Return the (X, Y) coordinate for the center point of the cell that contains the specified text.  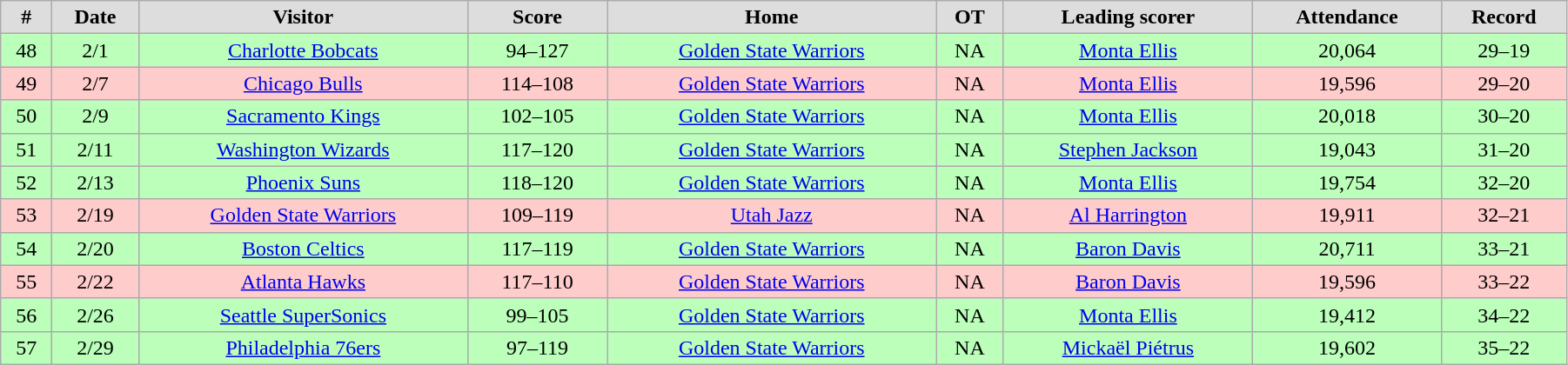
109–119 (538, 216)
Score (538, 17)
30–20 (1504, 116)
32–20 (1504, 182)
57 (26, 348)
Al Harrington (1128, 216)
20,711 (1347, 249)
19,911 (1347, 216)
117–120 (538, 149)
117–119 (538, 249)
2/7 (96, 83)
53 (26, 216)
32–21 (1504, 216)
49 (26, 83)
Chicago Bulls (303, 83)
114–108 (538, 83)
19,043 (1347, 149)
35–22 (1504, 348)
Atlanta Hawks (303, 282)
97–119 (538, 348)
Washington Wizards (303, 149)
2/1 (96, 50)
102–105 (538, 116)
Record (1504, 17)
29–20 (1504, 83)
Sacramento Kings (303, 116)
Utah Jazz (772, 216)
Seattle SuperSonics (303, 315)
55 (26, 282)
Mickaël Piétrus (1128, 348)
33–21 (1504, 249)
29–19 (1504, 50)
Visitor (303, 17)
33–22 (1504, 282)
# (26, 17)
50 (26, 116)
94–127 (538, 50)
19,602 (1347, 348)
48 (26, 50)
56 (26, 315)
2/26 (96, 315)
118–120 (538, 182)
Stephen Jackson (1128, 149)
2/13 (96, 182)
52 (26, 182)
2/9 (96, 116)
99–105 (538, 315)
2/29 (96, 348)
51 (26, 149)
OT (969, 17)
19,754 (1347, 182)
2/19 (96, 216)
Phoenix Suns (303, 182)
Philadelphia 76ers (303, 348)
Leading scorer (1128, 17)
20,018 (1347, 116)
117–110 (538, 282)
20,064 (1347, 50)
2/22 (96, 282)
19,412 (1347, 315)
31–20 (1504, 149)
Date (96, 17)
Home (772, 17)
2/11 (96, 149)
Boston Celtics (303, 249)
Charlotte Bobcats (303, 50)
54 (26, 249)
Attendance (1347, 17)
2/20 (96, 249)
34–22 (1504, 315)
